Return the (x, y) coordinate for the center point of the cell that contains the specified text.  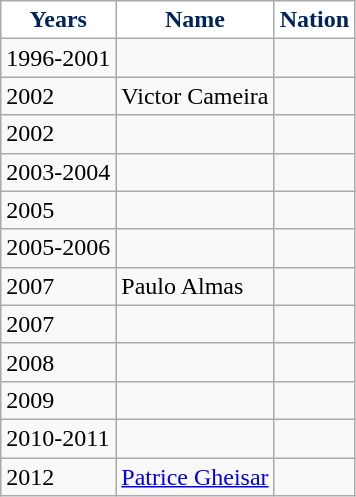
2012 (58, 477)
Victor Cameira (195, 96)
2008 (58, 362)
2005-2006 (58, 248)
2010-2011 (58, 438)
2003-2004 (58, 172)
Years (58, 20)
2005 (58, 210)
Paulo Almas (195, 286)
1996-2001 (58, 58)
Name (195, 20)
Patrice Gheisar (195, 477)
2009 (58, 400)
Nation (314, 20)
